Output the [X, Y] coordinate of the center of the cell containing the given text.  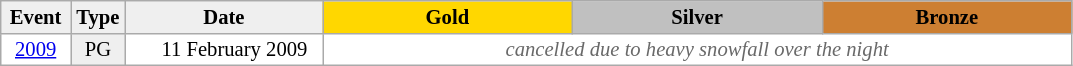
Event [36, 16]
2009 [36, 49]
Date [224, 16]
Gold [447, 16]
11 February 2009 [224, 49]
Type [98, 16]
Bronze [947, 16]
Silver [697, 16]
cancelled due to heavy snowfall over the night [696, 49]
PG [98, 49]
